Determine the [x, y] coordinate at the center of the cell enclosing the given text.  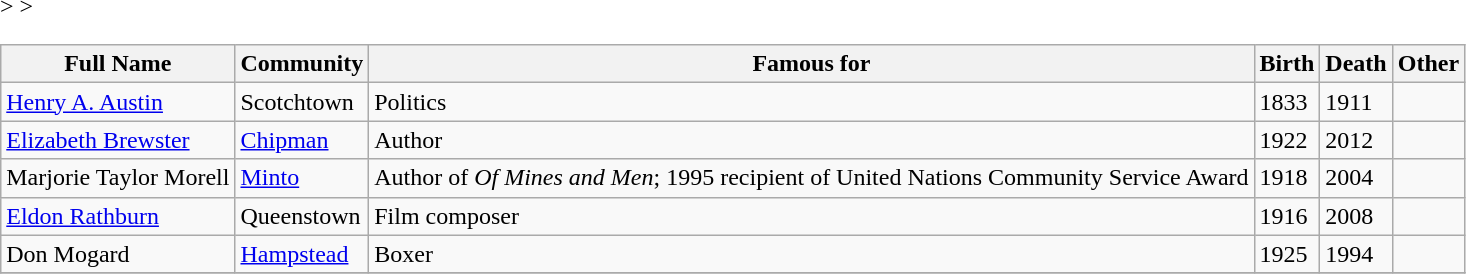
Death [1356, 64]
2008 [1356, 216]
Hampstead [302, 254]
Author of Of Mines and Men; 1995 recipient of United Nations Community Service Award [812, 178]
1925 [1287, 254]
1922 [1287, 140]
1918 [1287, 178]
1833 [1287, 102]
Birth [1287, 64]
Henry A. Austin [118, 102]
Elizabeth Brewster [118, 140]
1916 [1287, 216]
Boxer [812, 254]
Chipman [302, 140]
2012 [1356, 140]
Other [1428, 64]
1911 [1356, 102]
Full Name [118, 64]
Community [302, 64]
2004 [1356, 178]
Politics [812, 102]
Minto [302, 178]
Famous for [812, 64]
Queenstown [302, 216]
Marjorie Taylor Morell [118, 178]
Scotchtown [302, 102]
Eldon Rathburn [118, 216]
Don Mogard [118, 254]
Author [812, 140]
Film composer [812, 216]
1994 [1356, 254]
